From the cell containing the given text, extract its center point as (X, Y) coordinate. 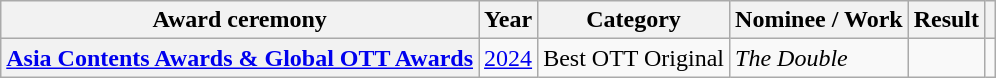
Result (946, 20)
2024 (508, 58)
Year (508, 20)
The Double (820, 58)
Nominee / Work (820, 20)
Category (634, 20)
Asia Contents Awards & Global OTT Awards (240, 58)
Award ceremony (240, 20)
Best OTT Original (634, 58)
